Extract the [x, y] coordinate from the center of the cell holding the provided text.  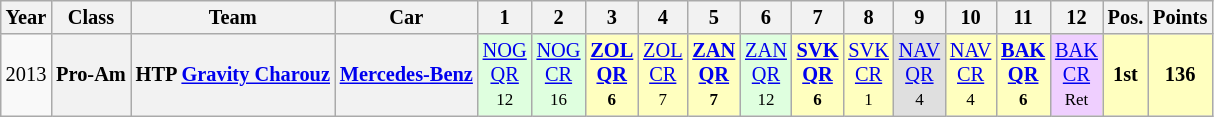
Mercedes-Benz [406, 75]
5 [714, 17]
8 [868, 17]
7 [818, 17]
NOGCR16 [559, 75]
NAVCR4 [970, 75]
11 [1023, 17]
BAKQR6 [1023, 75]
ZANQR7 [714, 75]
6 [766, 17]
ZOLCR7 [662, 75]
Year [26, 17]
BAKCRRet [1076, 75]
2 [559, 17]
SVKQR6 [818, 75]
Points [1180, 17]
HTP Gravity Charouz [233, 75]
136 [1180, 75]
SVKCR1 [868, 75]
3 [612, 17]
NOGQR12 [505, 75]
2013 [26, 75]
Pos. [1126, 17]
ZANQR12 [766, 75]
Class [91, 17]
9 [920, 17]
1st [1126, 75]
Pro-Am [91, 75]
1 [505, 17]
ZOLQR6 [612, 75]
Team [233, 17]
10 [970, 17]
Car [406, 17]
4 [662, 17]
12 [1076, 17]
NAVQR4 [920, 75]
